From the cell containing the given text, extract its center point as (X, Y) coordinate. 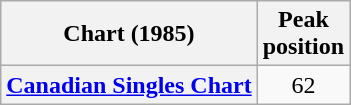
62 (303, 85)
Canadian Singles Chart (129, 85)
Peakposition (303, 34)
Chart (1985) (129, 34)
